Search for the cell housing the specified text and yield its (X, Y) center coordinate. 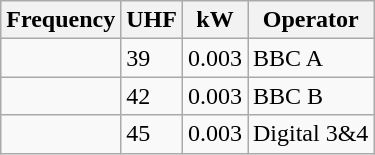
BBC B (311, 96)
42 (152, 96)
39 (152, 58)
Frequency (61, 20)
45 (152, 134)
Operator (311, 20)
UHF (152, 20)
Digital 3&4 (311, 134)
BBC A (311, 58)
kW (214, 20)
